For the text-containing cell, return its midpoint in (X, Y) coordinate format. 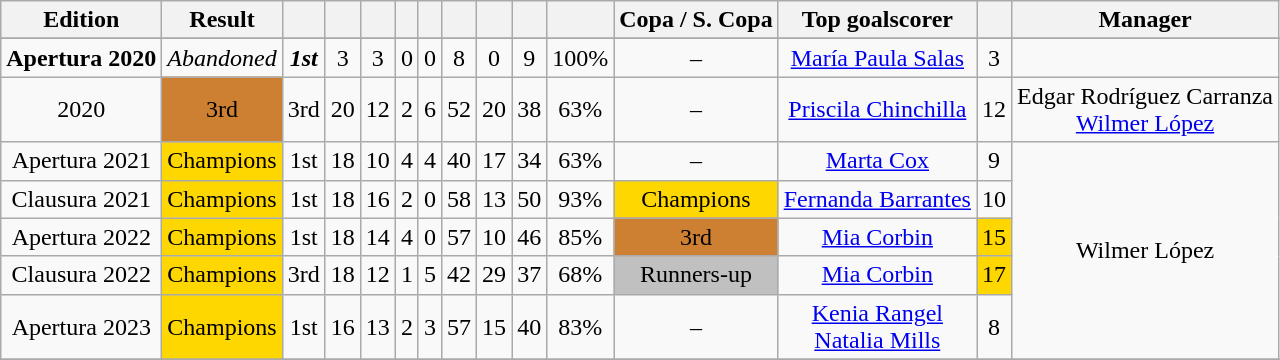
38 (530, 110)
Edgar Rodríguez Carranza Wilmer López (1146, 110)
14 (378, 237)
2020 (82, 110)
100% (580, 58)
Result (222, 20)
Edition (82, 20)
68% (580, 275)
42 (458, 275)
Kenia Rangel Natalia Mills (877, 326)
29 (494, 275)
Marta Cox (877, 161)
37 (530, 275)
Abandoned (222, 58)
58 (458, 199)
Clausura 2021 (82, 199)
Runners-up (696, 275)
María Paula Salas (877, 58)
Fernanda Barrantes (877, 199)
34 (530, 161)
6 (430, 110)
93% (580, 199)
1 (406, 275)
52 (458, 110)
50 (530, 199)
Apertura 2023 (82, 326)
Apertura 2021 (82, 161)
83% (580, 326)
Copa / S. Copa (696, 20)
Priscila Chinchilla (877, 110)
46 (530, 237)
Apertura 2022 (82, 237)
Manager (1146, 20)
Top goalscorer (877, 20)
85% (580, 237)
5 (430, 275)
Wilmer López (1146, 250)
Clausura 2022 (82, 275)
Apertura 2020 (82, 58)
